Detect which cell encompasses the target text, then output its [x, y] center coordinate. 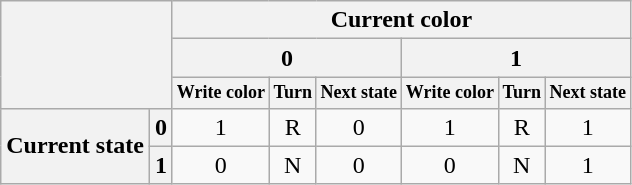
Current state [76, 146]
Current color [401, 20]
